Provide the [X, Y] coordinate of the cell's center where the given text is located.  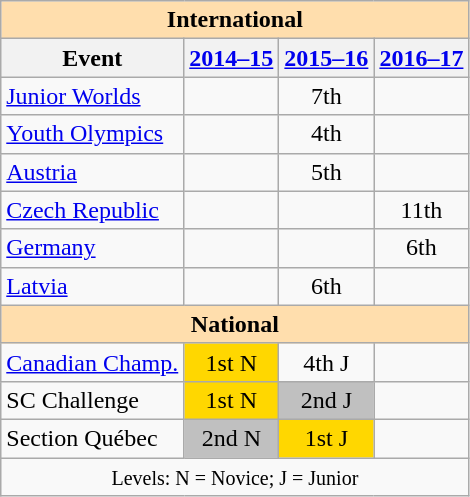
7th [326, 96]
2015–16 [326, 58]
1st J [326, 438]
Austria [92, 172]
SC Challenge [92, 400]
Levels: N = Novice; J = Junior [235, 477]
2016–17 [422, 58]
5th [326, 172]
Youth Olympics [92, 134]
2nd J [326, 400]
Junior Worlds [92, 96]
International [235, 20]
Latvia [92, 286]
Germany [92, 248]
2014–15 [232, 58]
2nd N [232, 438]
Event [92, 58]
National [235, 324]
4th J [326, 362]
Canadian Champ. [92, 362]
Czech Republic [92, 210]
11th [422, 210]
4th [326, 134]
Section Québec [92, 438]
